Find where the given text appears and provide that cell's center as [x, y] coordinate. 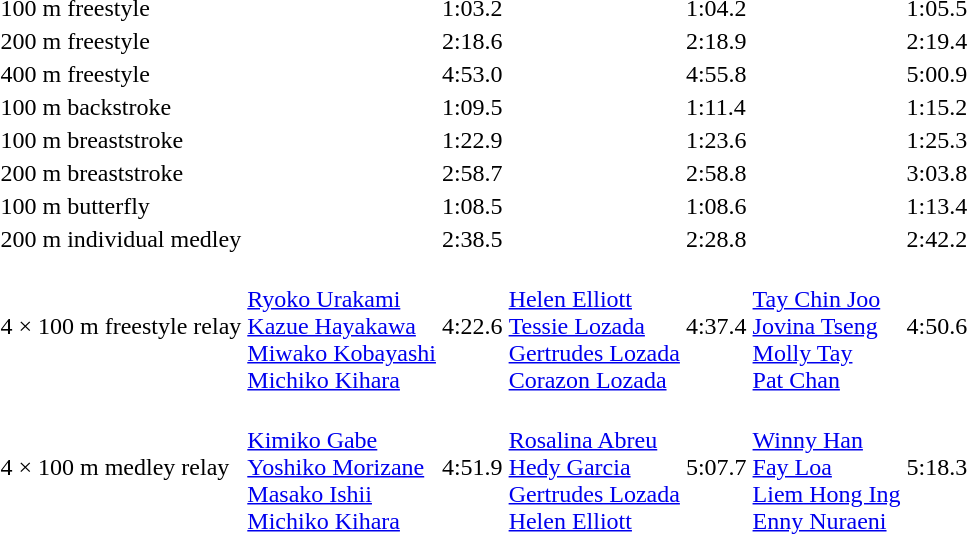
1:23.6 [716, 140]
4:37.4 [716, 326]
Helen ElliottTessie LozadaGertrudes LozadaCorazon Lozada [594, 326]
1:08.6 [716, 206]
1:08.5 [472, 206]
2:28.8 [716, 239]
4:53.0 [472, 74]
1:09.5 [472, 107]
Tay Chin JooJovina TsengMolly TayPat Chan [826, 326]
1:22.9 [472, 140]
Ryoko UrakamiKazue HayakawaMiwako KobayashiMichiko Kihara [342, 326]
2:18.9 [716, 41]
4:22.6 [472, 326]
2:58.8 [716, 173]
2:18.6 [472, 41]
2:58.7 [472, 173]
2:38.5 [472, 239]
1:11.4 [716, 107]
4:55.8 [716, 74]
